Output the [X, Y] coordinate of the center of the cell containing the given text.  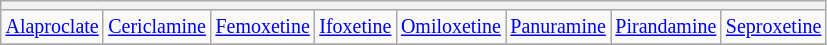
Ifoxetine [356, 28]
Panuramine [558, 28]
Pirandamine [666, 28]
Femoxetine [263, 28]
Cericlamine [156, 28]
Omiloxetine [450, 28]
Seproxetine [774, 28]
Alaproclate [52, 28]
